Pinpoint the cell where the given text exists, returning its [X, Y] midpoint coordinate. 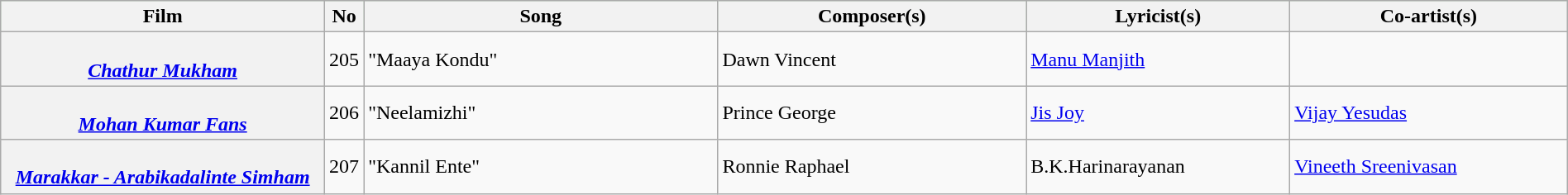
Song [541, 17]
Chathur Mukham [163, 59]
Vineeth Sreenivasan [1429, 167]
Composer(s) [872, 17]
"Maaya Kondu" [541, 59]
Jis Joy [1158, 112]
"Neelamizhi" [541, 112]
207 [344, 167]
"Kannil Ente" [541, 167]
Co-artist(s) [1429, 17]
Marakkar - Arabikadalinte Simham [163, 167]
No [344, 17]
B.K.Harinarayanan [1158, 167]
Dawn Vincent [872, 59]
206 [344, 112]
Ronnie Raphael [872, 167]
Vijay Yesudas [1429, 112]
Prince George [872, 112]
205 [344, 59]
Film [163, 17]
Lyricist(s) [1158, 17]
Manu Manjith [1158, 59]
Mohan Kumar Fans [163, 112]
